Extract the [X, Y] coordinate from the center of the cell holding the provided text.  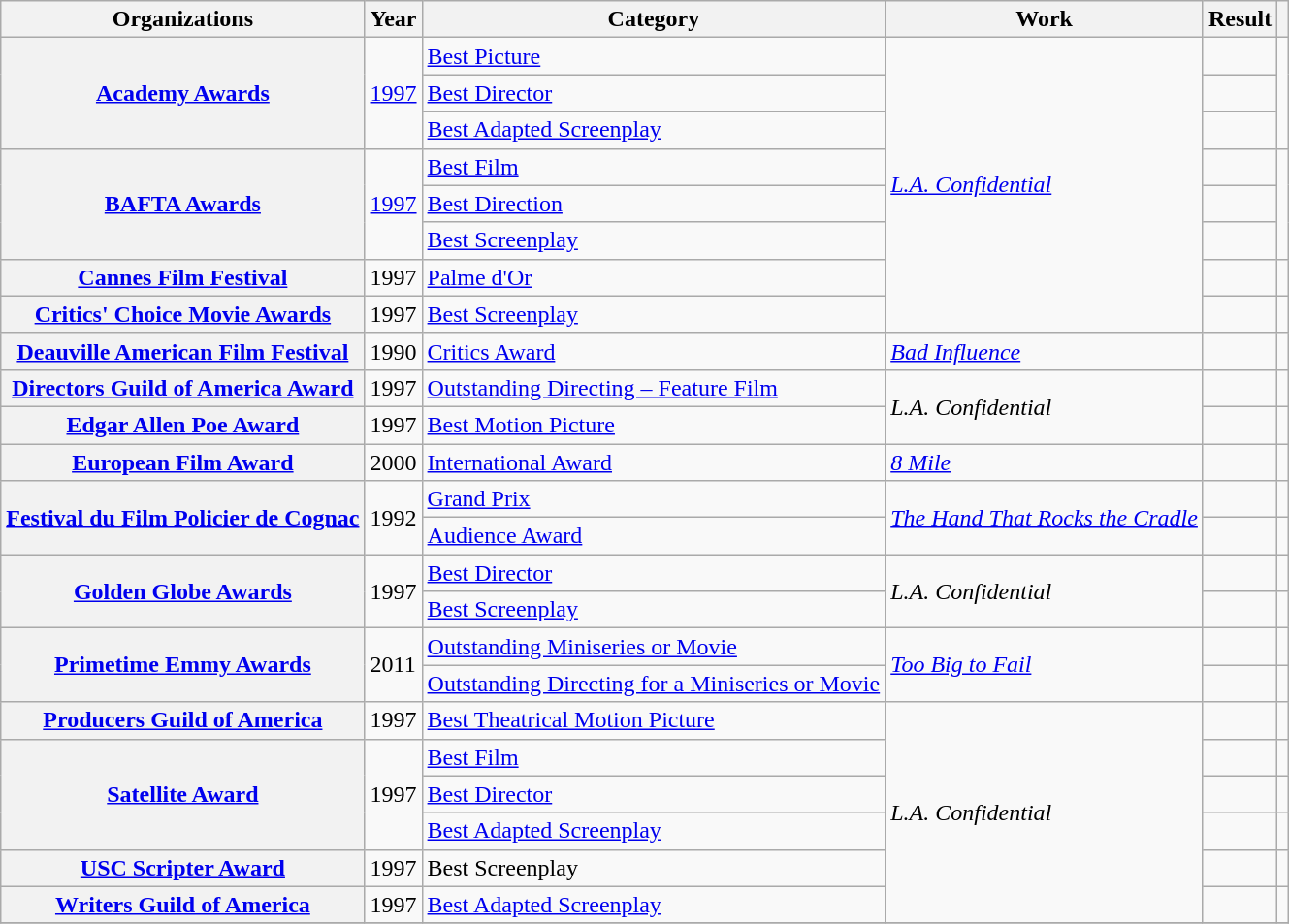
1992 [394, 518]
Outstanding Directing for a Miniseries or Movie [654, 684]
Outstanding Directing – Feature Film [654, 388]
Year [394, 19]
Grand Prix [654, 499]
Too Big to Fail [1045, 665]
2011 [394, 665]
Golden Globe Awards [182, 591]
Writers Guild of America [182, 905]
European Film Award [182, 462]
Directors Guild of America Award [182, 388]
Best Motion Picture [654, 425]
Organizations [182, 19]
Best Picture [654, 56]
2000 [394, 462]
Work [1045, 19]
BAFTA Awards [182, 204]
Primetime Emmy Awards [182, 665]
Critics' Choice Movie Awards [182, 314]
Satellite Award [182, 794]
Deauville American Film Festival [182, 351]
8 Mile [1045, 462]
Festival du Film Policier de Cognac [182, 518]
Outstanding Miniseries or Movie [654, 647]
Best Theatrical Motion Picture [654, 720]
International Award [654, 462]
Result [1240, 19]
The Hand That Rocks the Cradle [1045, 518]
Cannes Film Festival [182, 277]
Academy Awards [182, 93]
Edgar Allen Poe Award [182, 425]
Audience Award [654, 536]
USC Scripter Award [182, 868]
Critics Award [654, 351]
Palme d'Or [654, 277]
Producers Guild of America [182, 720]
Best Direction [654, 204]
Category [654, 19]
Bad Influence [1045, 351]
1990 [394, 351]
